Identify which cell holds the provided text, then report its [X, Y] central coordinate. 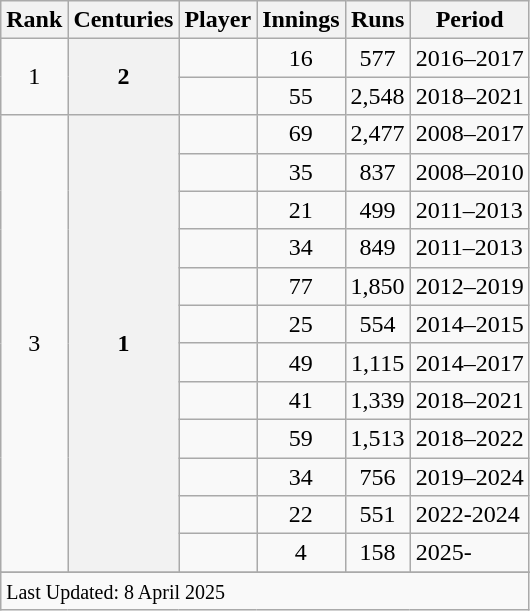
2014–2017 [470, 362]
2 [124, 77]
41 [301, 400]
Innings [301, 20]
25 [301, 324]
69 [301, 134]
55 [301, 96]
849 [378, 248]
35 [301, 172]
2008–2017 [470, 134]
Rank [34, 20]
2018–2022 [470, 438]
551 [378, 515]
577 [378, 58]
3 [34, 344]
16 [301, 58]
2022-2024 [470, 515]
554 [378, 324]
59 [301, 438]
2025- [470, 553]
2014–2015 [470, 324]
21 [301, 210]
2008–2010 [470, 172]
77 [301, 286]
2012–2019 [470, 286]
2019–2024 [470, 477]
Runs [378, 20]
2,548 [378, 96]
Period [470, 20]
1,115 [378, 362]
1,339 [378, 400]
499 [378, 210]
Last Updated: 8 April 2025 [265, 591]
49 [301, 362]
22 [301, 515]
Centuries [124, 20]
4 [301, 553]
1,850 [378, 286]
756 [378, 477]
Player [218, 20]
2016–2017 [470, 58]
158 [378, 553]
2,477 [378, 134]
1,513 [378, 438]
837 [378, 172]
